Scan for the cell matching the given text and deliver its (X, Y) coordinate at center. 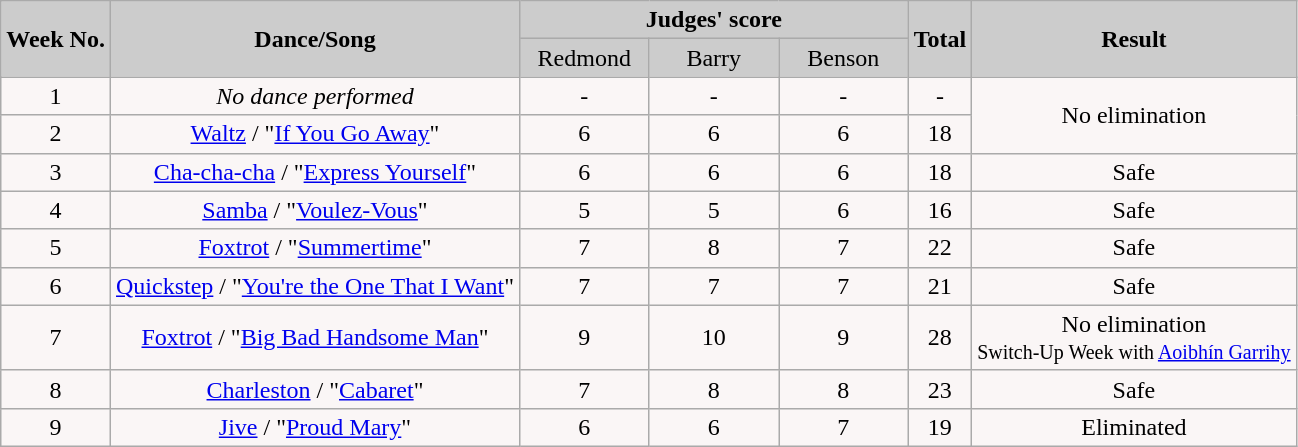
Jive / "Proud Mary" (314, 427)
23 (940, 389)
Week No. (56, 39)
16 (940, 210)
Cha-cha-cha / "Express Yourself" (314, 172)
1 (56, 96)
Samba / "Voulez-Vous" (314, 210)
2 (56, 134)
Redmond (584, 58)
Result (1134, 39)
Charleston / "Cabaret" (314, 389)
10 (714, 338)
22 (940, 248)
4 (56, 210)
Benson (844, 58)
3 (56, 172)
No eliminationSwitch-Up Week with Aoibhín Garrihy (1134, 338)
28 (940, 338)
Waltz / "If You Go Away" (314, 134)
Eliminated (1134, 427)
19 (940, 427)
Quickstep / "You're the One That I Want" (314, 286)
No elimination (1134, 115)
21 (940, 286)
Barry (714, 58)
Total (940, 39)
Foxtrot / "Big Bad Handsome Man" (314, 338)
Foxtrot / "Summertime" (314, 248)
No dance performed (314, 96)
Dance/Song (314, 39)
Judges' score (714, 20)
